Extract the (X, Y) coordinate from the center of the cell holding the provided text.  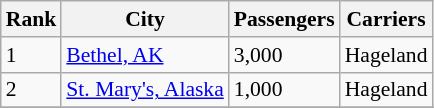
3,000 (284, 55)
Rank (32, 19)
Bethel, AK (145, 55)
St. Mary's, Alaska (145, 90)
Carriers (386, 19)
2 (32, 90)
Passengers (284, 19)
1 (32, 55)
1,000 (284, 90)
City (145, 19)
